From the cell containing the given text, extract its center point as (x, y) coordinate. 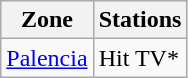
Hit TV* (140, 58)
Palencia (47, 58)
Stations (140, 20)
Zone (47, 20)
